Identify which cell holds the provided text, then report its [x, y] central coordinate. 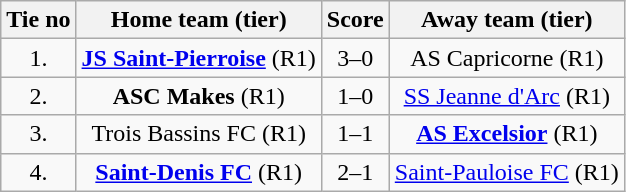
1. [38, 58]
Trois Bassins FC (R1) [198, 134]
1–1 [355, 134]
Score [355, 20]
AS Capricorne (R1) [506, 58]
ASC Makes (R1) [198, 96]
Saint-Pauloise FC (R1) [506, 172]
1–0 [355, 96]
2. [38, 96]
Saint-Denis FC (R1) [198, 172]
SS Jeanne d'Arc (R1) [506, 96]
AS Excelsior (R1) [506, 134]
3. [38, 134]
Home team (tier) [198, 20]
JS Saint-Pierroise (R1) [198, 58]
4. [38, 172]
Tie no [38, 20]
Away team (tier) [506, 20]
2–1 [355, 172]
3–0 [355, 58]
